Scan for the cell matching the given text and deliver its (X, Y) coordinate at center. 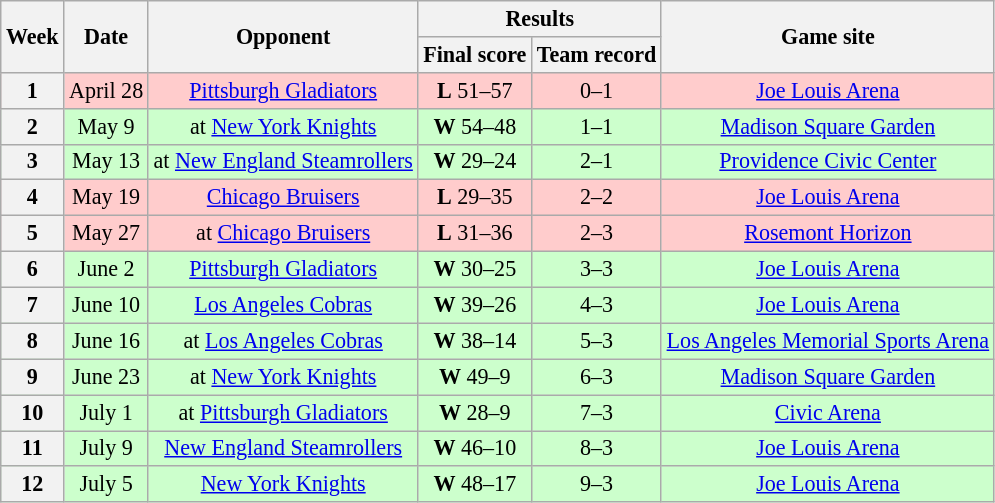
6 (32, 269)
Week (32, 36)
May 27 (106, 233)
3–3 (597, 269)
July 5 (106, 484)
at Chicago Bruisers (283, 233)
10 (32, 412)
May 9 (106, 126)
May 19 (106, 198)
Civic Arena (828, 412)
Game site (828, 36)
0–1 (597, 90)
W 49–9 (475, 377)
July 9 (106, 448)
Team record (597, 54)
L 29–35 (475, 198)
Los Angeles Cobras (283, 305)
W 30–25 (475, 269)
Final score (475, 54)
at Los Angeles Cobras (283, 341)
5–3 (597, 341)
W 39–26 (475, 305)
June 10 (106, 305)
1 (32, 90)
W 46–10 (475, 448)
June 2 (106, 269)
W 54–48 (475, 126)
4 (32, 198)
New England Steamrollers (283, 448)
7–3 (597, 412)
New York Knights (283, 484)
Chicago Bruisers (283, 198)
8 (32, 341)
2–2 (597, 198)
Providence Civic Center (828, 162)
5 (32, 233)
June 23 (106, 377)
Los Angeles Memorial Sports Arena (828, 341)
Opponent (283, 36)
Results (540, 18)
April 28 (106, 90)
7 (32, 305)
2–3 (597, 233)
W 38–14 (475, 341)
L 31–36 (475, 233)
June 16 (106, 341)
9 (32, 377)
2 (32, 126)
1–1 (597, 126)
Rosemont Horizon (828, 233)
July 1 (106, 412)
at Pittsburgh Gladiators (283, 412)
4–3 (597, 305)
W 29–24 (475, 162)
12 (32, 484)
at New England Steamrollers (283, 162)
May 13 (106, 162)
W 48–17 (475, 484)
L 51–57 (475, 90)
11 (32, 448)
9–3 (597, 484)
2–1 (597, 162)
W 28–9 (475, 412)
8–3 (597, 448)
6–3 (597, 377)
Date (106, 36)
3 (32, 162)
